Return the (X, Y) coordinate for the center point of the cell that contains the specified text.  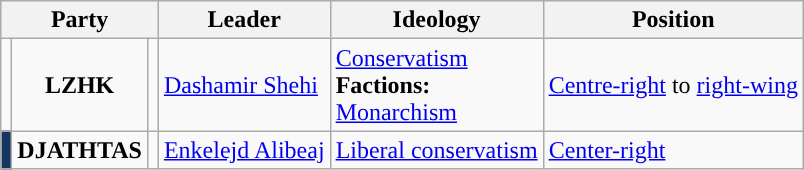
Leader (244, 20)
Ideology (436, 20)
DJATHTAS (80, 150)
Enkelejd Alibeaj (244, 150)
ConservatismFactions:Monarchism (436, 85)
LZHK (80, 85)
Liberal conservatism (436, 150)
Dashamir Shehi (244, 85)
Party (80, 20)
Position (673, 20)
Center-right (673, 150)
Centre-right to right-wing (673, 85)
